Locate the cell with the specified text and output its (x, y) center coordinate. 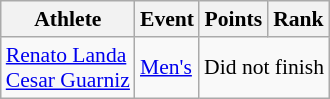
Did not finish (264, 68)
Rank (298, 19)
Event (167, 19)
Men's (167, 68)
Renato LandaCesar Guarniz (68, 68)
Athlete (68, 19)
Points (234, 19)
